Identify which cell holds the provided text, then report its [X, Y] central coordinate. 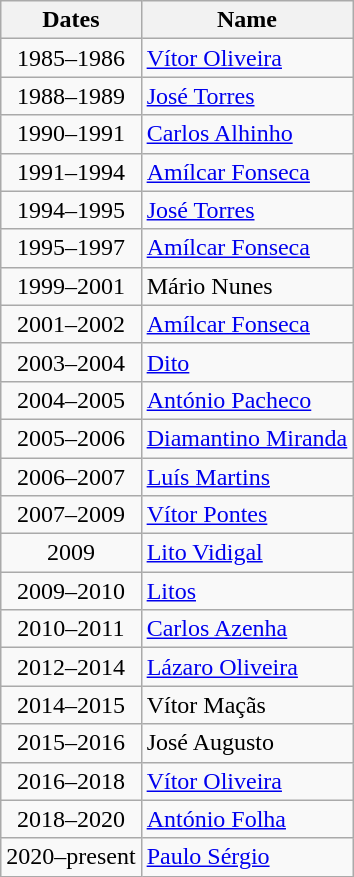
Diamantino Miranda [247, 438]
1988–1989 [71, 96]
2009 [71, 553]
2006–2007 [71, 477]
Mário Nunes [247, 286]
2007–2009 [71, 515]
2003–2004 [71, 362]
Paulo Sérgio [247, 857]
António Pacheco [247, 400]
2005–2006 [71, 438]
2014–2015 [71, 705]
Lázaro Oliveira [247, 667]
2004–2005 [71, 400]
1990–1991 [71, 134]
1991–1994 [71, 172]
1995–1997 [71, 248]
Lito Vidigal [247, 553]
2012–2014 [71, 667]
2015–2016 [71, 743]
Litos [247, 591]
Vítor Pontes [247, 515]
Vítor Maçãs [247, 705]
1985–1986 [71, 58]
Carlos Alhinho [247, 134]
2018–2020 [71, 819]
2010–2011 [71, 629]
Dito [247, 362]
2016–2018 [71, 781]
1999–2001 [71, 286]
Carlos Azenha [247, 629]
1994–1995 [71, 210]
Name [247, 20]
Luís Martins [247, 477]
2001–2002 [71, 324]
José Augusto [247, 743]
António Folha [247, 819]
2020–present [71, 857]
2009–2010 [71, 591]
Dates [71, 20]
